From the cell containing the given text, extract its center point as (x, y) coordinate. 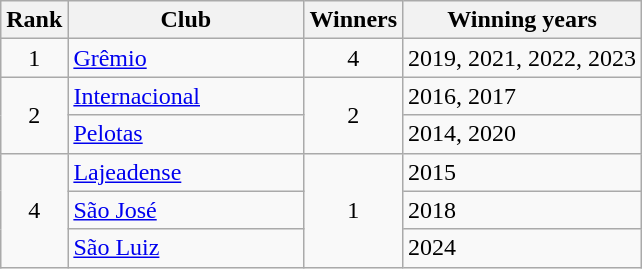
Winners (354, 20)
São José (186, 210)
2016, 2017 (522, 96)
Grêmio (186, 58)
2014, 2020 (522, 134)
Rank (34, 20)
2019, 2021, 2022, 2023 (522, 58)
2018 (522, 210)
2024 (522, 248)
São Luiz (186, 248)
Internacional (186, 96)
2015 (522, 172)
Winning years (522, 20)
Club (186, 20)
Pelotas (186, 134)
Lajeadense (186, 172)
